Scan for the cell matching the given text and deliver its [X, Y] coordinate at center. 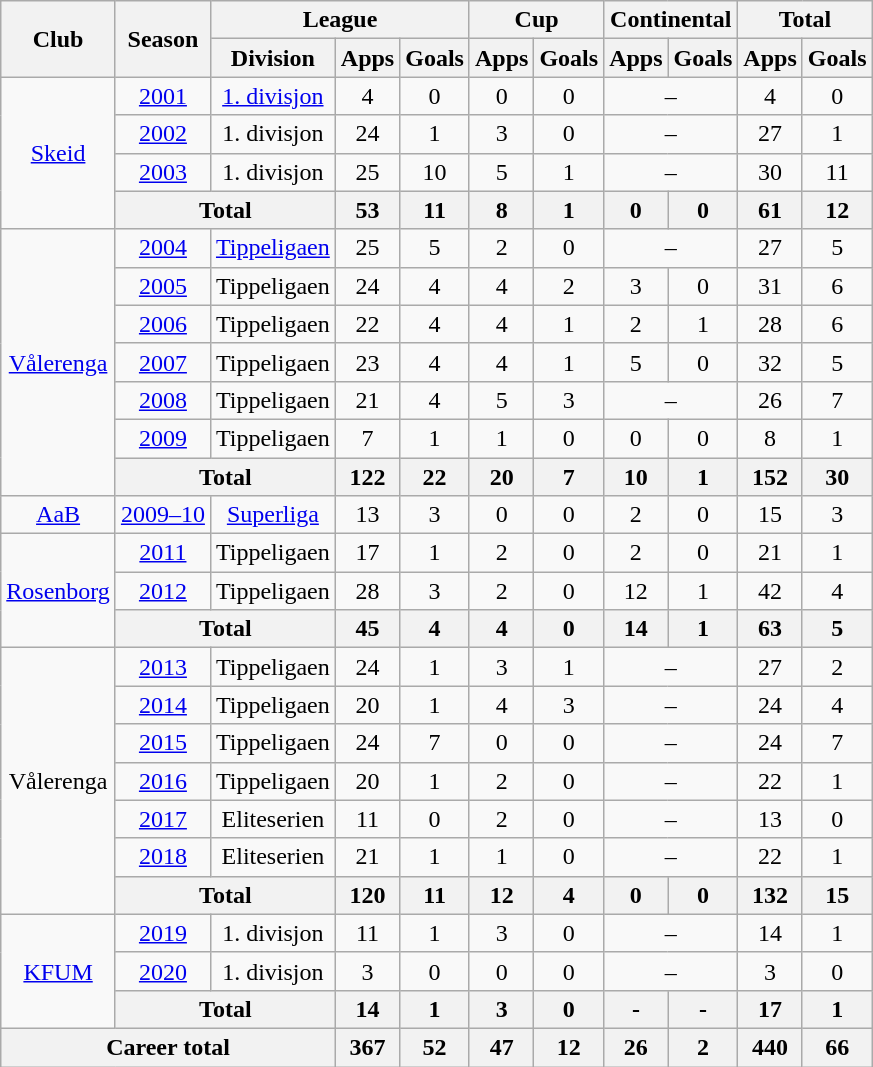
2001 [162, 96]
Career total [168, 1047]
2018 [162, 857]
Season [162, 39]
2009–10 [162, 515]
2002 [162, 134]
2008 [162, 400]
120 [367, 895]
440 [770, 1047]
Rosenborg [58, 591]
Cup [536, 20]
2013 [162, 667]
31 [770, 286]
23 [367, 362]
47 [501, 1047]
132 [770, 895]
2015 [162, 743]
Continental [671, 20]
2011 [162, 553]
Club [58, 39]
2009 [162, 438]
2014 [162, 705]
63 [770, 629]
KFUM [58, 971]
Division [272, 58]
League [340, 20]
2007 [162, 362]
122 [367, 477]
2004 [162, 248]
152 [770, 477]
2012 [162, 591]
52 [435, 1047]
53 [367, 210]
61 [770, 210]
2020 [162, 971]
32 [770, 362]
2016 [162, 781]
45 [367, 629]
2019 [162, 933]
2005 [162, 286]
66 [837, 1047]
367 [367, 1047]
Skeid [58, 153]
Superliga [272, 515]
AaB [58, 515]
2003 [162, 172]
2006 [162, 324]
2017 [162, 819]
42 [770, 591]
